Locate the cell with the specified text and output its [X, Y] center coordinate. 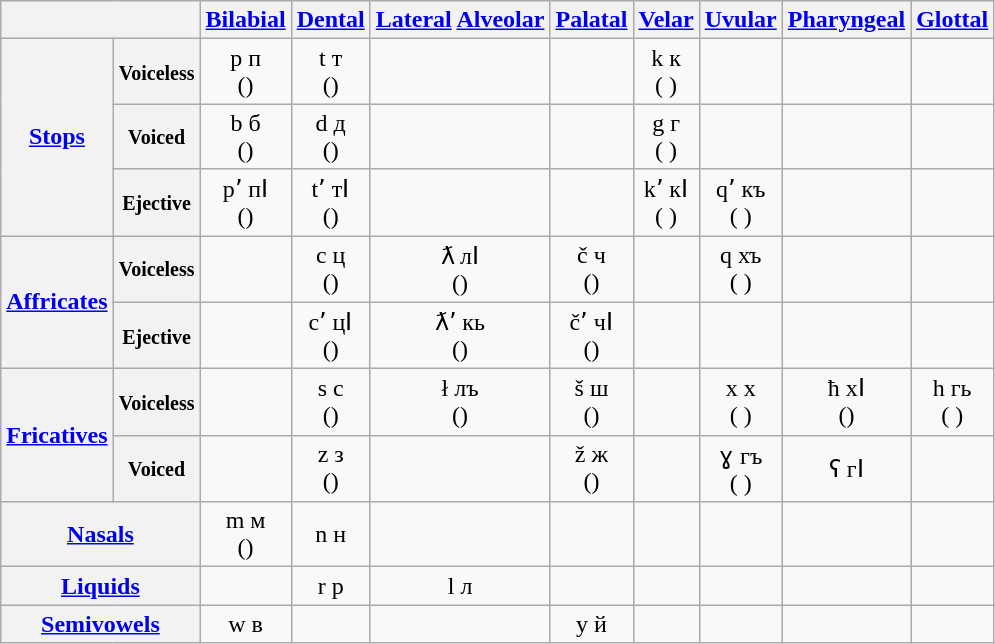
Affricates [57, 302]
Stops [57, 138]
ƛʼ кь() [460, 336]
tʼ тӀ() [330, 202]
p п() [246, 72]
h гь( ) [952, 402]
ʕ гӀ [846, 468]
d д() [330, 136]
Lateral Alveolar [460, 20]
kʼ кӀ( ) [666, 202]
x х( ) [740, 402]
Glottal [952, 20]
ɣ гъ( ) [740, 468]
Semivowels [100, 624]
k к( ) [666, 72]
qʼ къ( ) [740, 202]
Velar [666, 20]
Uvular [740, 20]
cʼ цӀ() [330, 336]
Palatal [592, 20]
n н [330, 534]
w в [246, 624]
g г( ) [666, 136]
l л [460, 586]
m м() [246, 534]
Pharyngeal [846, 20]
t т() [330, 72]
q хъ( ) [740, 270]
s с() [330, 402]
Bilabial [246, 20]
ž ж() [592, 468]
ƛ лӀ() [460, 270]
ħ хӀ() [846, 402]
čʼ чӀ() [592, 336]
y й [592, 624]
Liquids [100, 586]
ł лъ() [460, 402]
b б() [246, 136]
pʼ пӀ() [246, 202]
Dental [330, 20]
r р [330, 586]
Nasals [100, 534]
š ш() [592, 402]
c ц() [330, 270]
z з() [330, 468]
č ч() [592, 270]
Fricatives [57, 436]
